Return (x, y) of the center of cell containing provided text 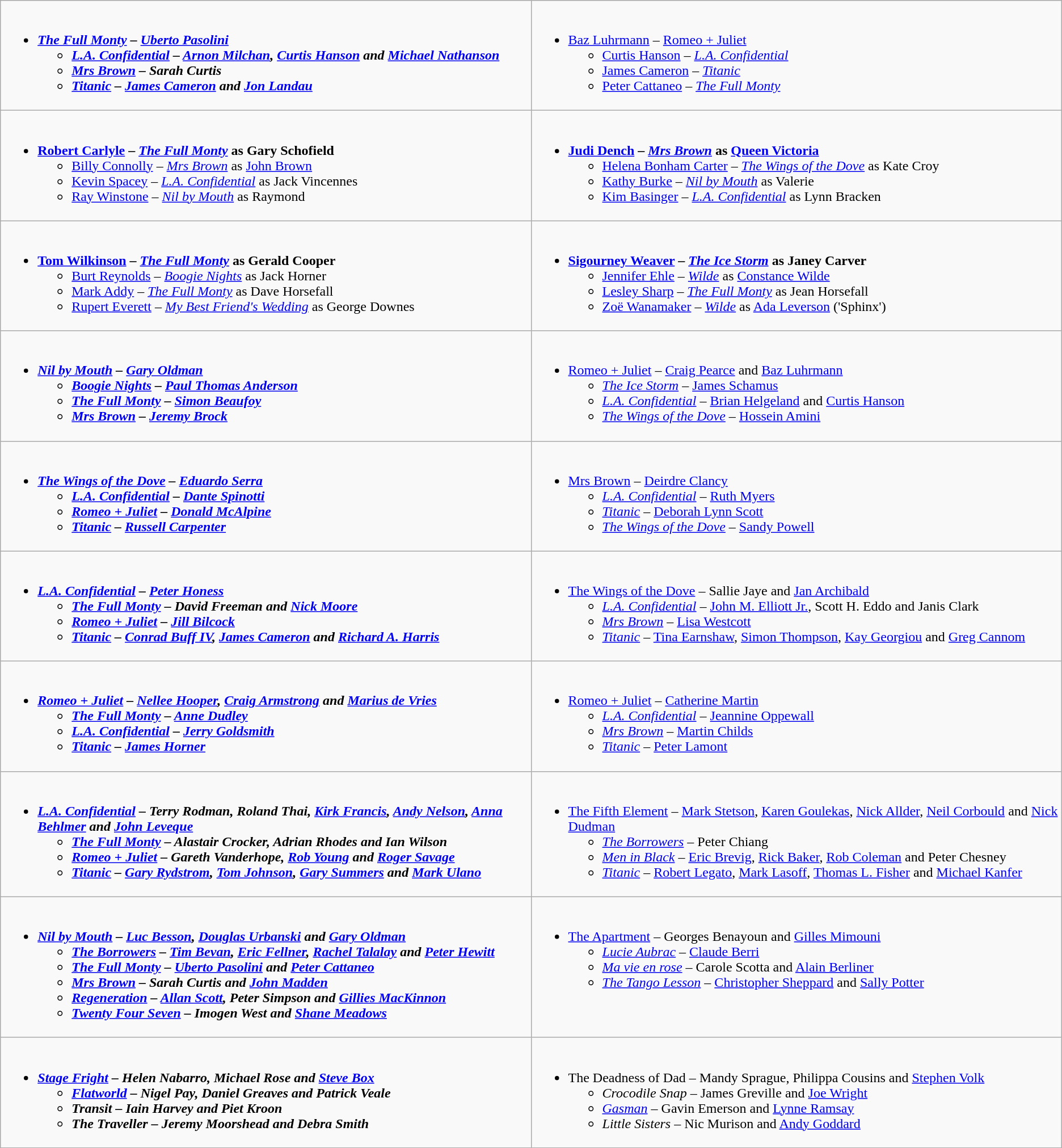
Mrs Brown – Deirdre ClancyL.A. Confidential – Ruth MyersTitanic – Deborah Lynn ScottThe Wings of the Dove – Sandy Powell (796, 496)
The Wings of the Dove – Eduardo SerraL.A. Confidential – Dante SpinottiRomeo + Juliet – Donald McAlpineTitanic – Russell Carpenter (265, 496)
Nil by Mouth – Gary OldmanBoogie Nights – Paul Thomas AndersonThe Full Monty – Simon BeaufoyMrs Brown – Jeremy Brock (265, 386)
Romeo + Juliet – Catherine MartinL.A. Confidential – Jeannine OppewallMrs Brown – Martin ChildsTitanic – Peter Lamont (796, 716)
Baz Luhrmann – Romeo + JulietCurtis Hanson – L.A. ConfidentialJames Cameron – TitanicPeter Cattaneo – The Full Monty (796, 56)
